Output the (X, Y) coordinate of the center of the cell containing the given text.  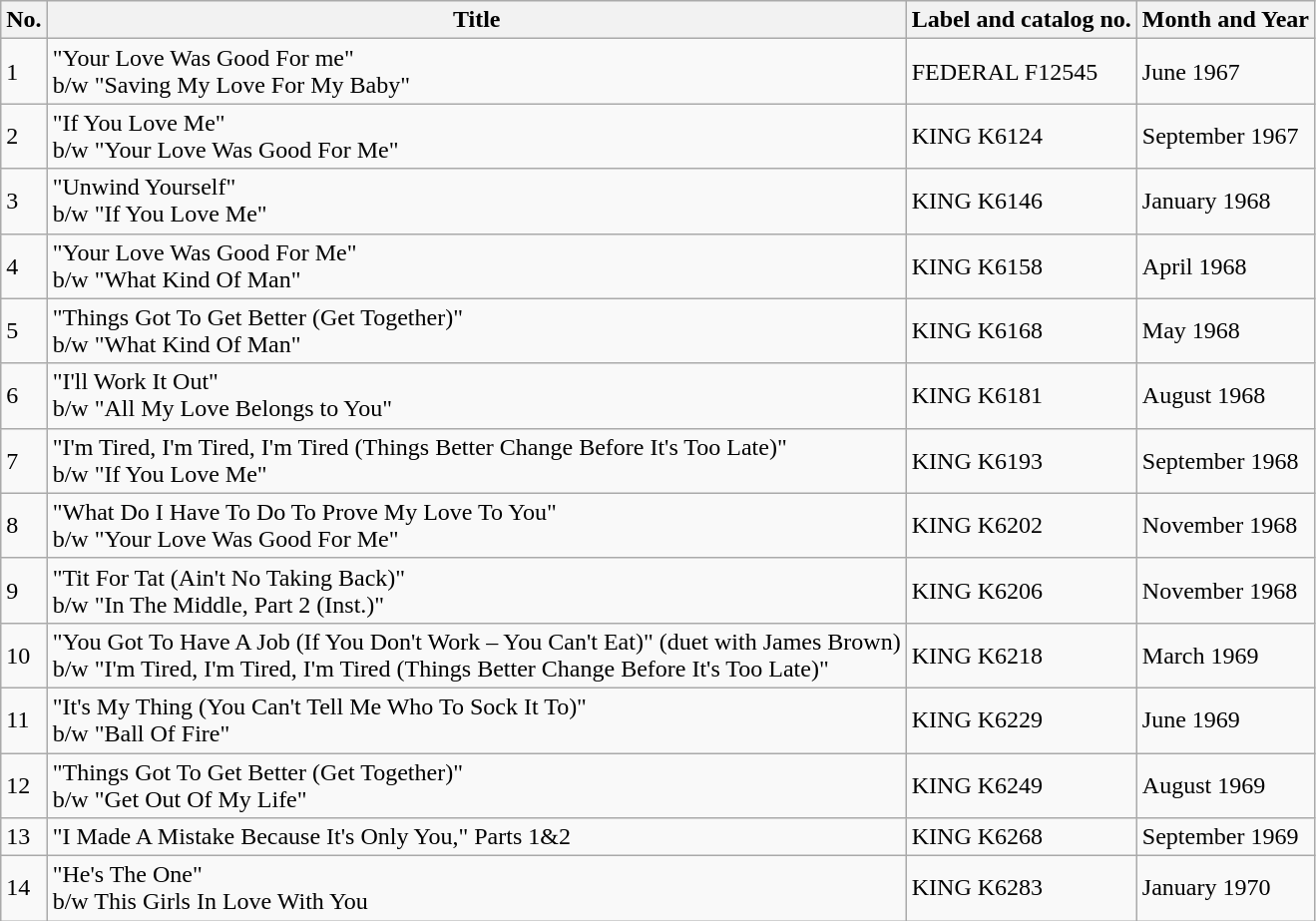
4 (24, 265)
"Tit For Tat (Ain't No Taking Back)"b/w "In The Middle, Part 2 (Inst.)" (477, 591)
KING K6249 (1022, 784)
KING K6168 (1022, 331)
KING K6158 (1022, 265)
Month and Year (1225, 20)
January 1968 (1225, 202)
6 (24, 395)
September 1967 (1225, 136)
"I'll Work It Out"b/w "All My Love Belongs to You" (477, 395)
June 1969 (1225, 720)
April 1968 (1225, 265)
KING K6181 (1022, 395)
August 1969 (1225, 784)
August 1968 (1225, 395)
"If You Love Me"b/w "Your Love Was Good For Me" (477, 136)
11 (24, 720)
"Your Love Was Good For me"b/w "Saving My Love For My Baby" (477, 72)
KING K6206 (1022, 591)
March 1969 (1225, 655)
8 (24, 525)
"Your Love Was Good For Me"b/w "What Kind Of Man" (477, 265)
KING K6229 (1022, 720)
KING K6218 (1022, 655)
Title (477, 20)
KING K6268 (1022, 837)
2 (24, 136)
Label and catalog no. (1022, 20)
September 1968 (1225, 461)
FEDERAL F12545 (1022, 72)
10 (24, 655)
14 (24, 888)
September 1969 (1225, 837)
KING K6193 (1022, 461)
KING K6283 (1022, 888)
"I Made A Mistake Because It's Only You," Parts 1&2 (477, 837)
1 (24, 72)
KING K6146 (1022, 202)
5 (24, 331)
"Things Got To Get Better (Get Together)"b/w "What Kind Of Man" (477, 331)
KING K6202 (1022, 525)
May 1968 (1225, 331)
KING K6124 (1022, 136)
"He's The One"b/w This Girls In Love With You (477, 888)
January 1970 (1225, 888)
June 1967 (1225, 72)
3 (24, 202)
13 (24, 837)
"Things Got To Get Better (Get Together)"b/w "Get Out Of My Life" (477, 784)
7 (24, 461)
"What Do I Have To Do To Prove My Love To You"b/w "Your Love Was Good For Me" (477, 525)
No. (24, 20)
"It's My Thing (You Can't Tell Me Who To Sock It To)"b/w "Ball Of Fire" (477, 720)
"I'm Tired, I'm Tired, I'm Tired (Things Better Change Before It's Too Late)"b/w "If You Love Me" (477, 461)
"Unwind Yourself"b/w "If You Love Me" (477, 202)
12 (24, 784)
9 (24, 591)
